Search for the cell housing the specified text and yield its (x, y) center coordinate. 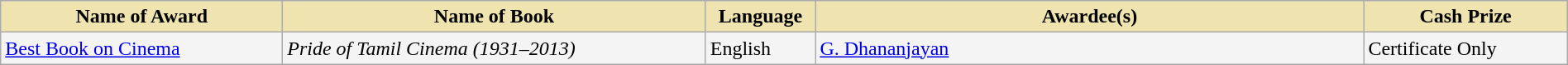
Language (761, 17)
Cash Prize (1465, 17)
English (761, 48)
Awardee(s) (1090, 17)
Certificate Only (1465, 48)
Name of Award (142, 17)
Name of Book (495, 17)
G. Dhananjayan (1090, 48)
Best Book on Cinema (142, 48)
Pride of Tamil Cinema (1931–2013) (495, 48)
